Pinpoint the cell where the given text exists, returning its [x, y] midpoint coordinate. 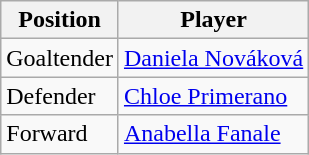
Anabella Fanale [213, 134]
Position [60, 20]
Chloe Primerano [213, 96]
Defender [60, 96]
Daniela Nováková [213, 58]
Player [213, 20]
Goaltender [60, 58]
Forward [60, 134]
